From the cell containing the given text, extract its center point as [X, Y] coordinate. 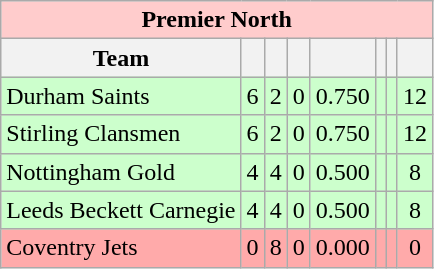
Leeds Beckett Carnegie [121, 210]
Team [121, 58]
0.000 [342, 248]
Coventry Jets [121, 248]
Stirling Clansmen [121, 134]
Nottingham Gold [121, 172]
Premier North [217, 20]
Durham Saints [121, 96]
